Detect which cell encompasses the target text, then output its (X, Y) center coordinate. 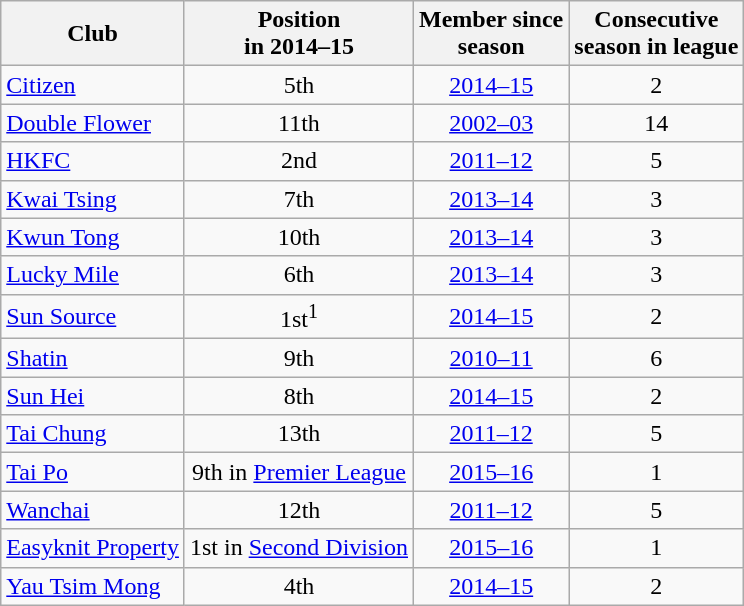
11th (298, 123)
Kwun Tong (93, 237)
1st in Second Division (298, 548)
10th (298, 237)
Citizen (93, 85)
Kwai Tsing (93, 199)
9th in Premier League (298, 472)
Sun Hei (93, 396)
Yau Tsim Mong (93, 586)
Lucky Mile (93, 275)
Positionin 2014–15 (298, 34)
13th (298, 434)
14 (656, 123)
2010–11 (492, 358)
12th (298, 510)
Wanchai (93, 510)
2nd (298, 161)
Sun Source (93, 316)
Tai Chung (93, 434)
Club (93, 34)
1st1 (298, 316)
2002–03 (492, 123)
Member sinceseason (492, 34)
HKFC (93, 161)
Tai Po (93, 472)
8th (298, 396)
9th (298, 358)
7th (298, 199)
6 (656, 358)
Shatin (93, 358)
Easyknit Property (93, 548)
Double Flower (93, 123)
6th (298, 275)
4th (298, 586)
5th (298, 85)
Consecutiveseason in league (656, 34)
